Detect which cell encompasses the target text, then output its (x, y) center coordinate. 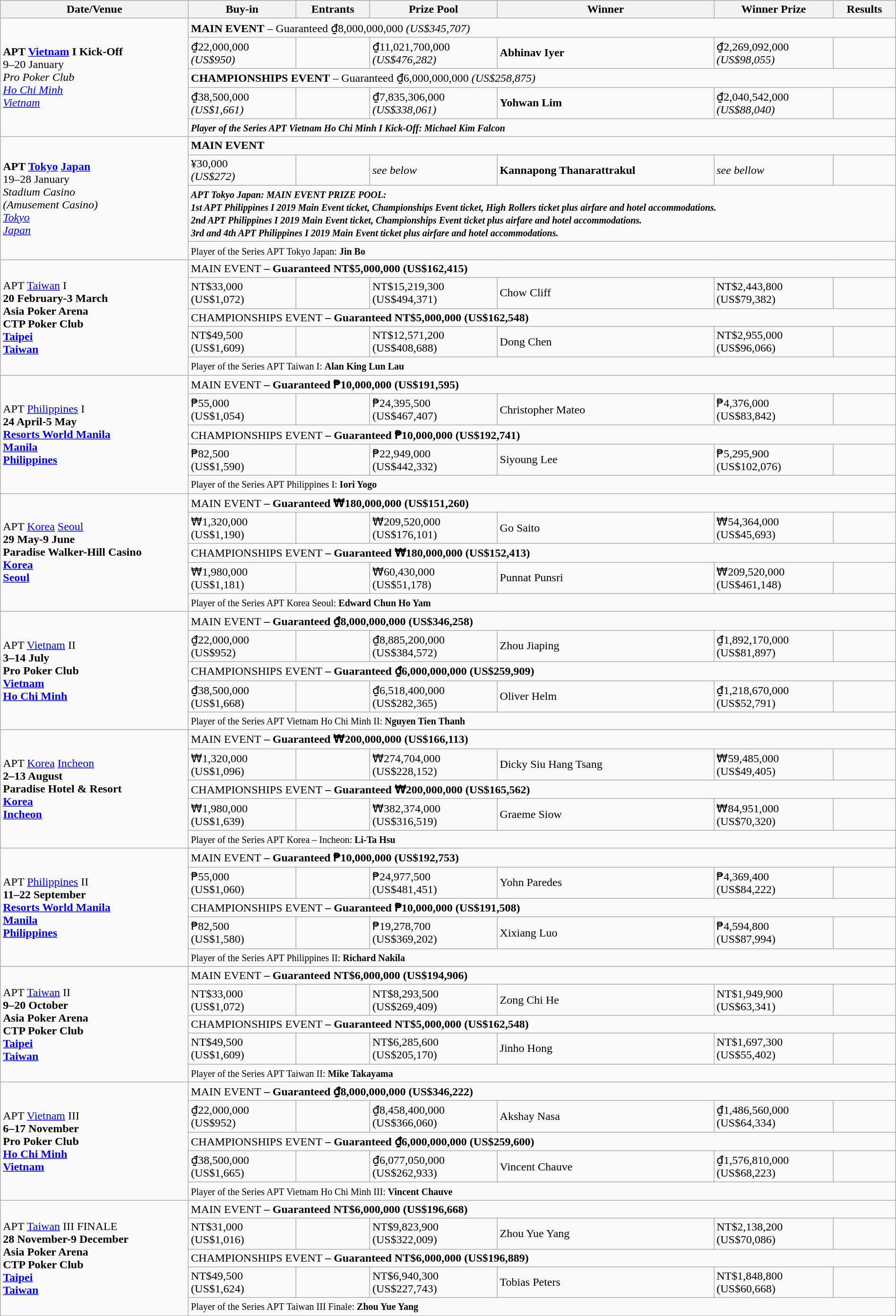
₱55,000(US$1,060) (242, 883)
Oliver Helm (606, 697)
CHAMPIONSHIPS EVENT – Guaranteed ₫6,000,000,000 (US$258,875) (543, 78)
₫38,500,000(US$1,665) (242, 1166)
Player of the Series APT Philippines I: Iori Yogo (543, 484)
NT$1,697,300(US$55,402) (774, 1048)
₩84,951,000(US$70,320) (774, 815)
NT$2,138,200(US$70,086) (774, 1233)
Player of the Series APT Taiwan III Finale: Zhou Yue Yang (543, 1307)
₱5,295,900(US$102,076) (774, 459)
MAIN EVENT – Guaranteed NT$6,000,000 (US$196,668) (543, 1209)
APT Taiwan II9–20 OctoberAsia Poker ArenaCTP Poker ClubTaipeiTaiwan (95, 1024)
CHAMPIONSHIPS EVENT – Guaranteed ₫6,000,000,000 (US$259,909) (543, 671)
₫6,077,050,000(US$262,933) (433, 1166)
Xixiang Luo (606, 933)
₩209,520,000(US$461,148) (774, 578)
¥30,000(US$272) (242, 170)
₱4,594,800(US$87,994) (774, 933)
₫8,885,200,000(US$384,572) (433, 646)
Zhou Yue Yang (606, 1233)
NT$2,443,800(US$79,382) (774, 293)
₱82,500(US$1,590) (242, 459)
Winner Prize (774, 9)
Abhinav Iyer (606, 53)
₱82,500(US$1,580) (242, 933)
Akshay Nasa (606, 1116)
₫22,000,000(US$950) (242, 53)
MAIN EVENT – Guaranteed NT$6,000,000 (US$194,906) (543, 975)
see bellow (774, 170)
Vincent Chauve (606, 1166)
₱4,369,400(US$84,222) (774, 883)
₫1,892,170,000(US$81,897) (774, 646)
MAIN EVENT – Guaranteed ₱10,000,000 (US$191,595) (543, 385)
MAIN EVENT – Guaranteed ₩180,000,000 (US$151,260) (543, 503)
NT$1,848,800(US$60,668) (774, 1282)
APT Tokyo Japan19–28 JanuaryStadium Casino(Amusement Casino)TokyoJapan (95, 198)
Entrants (333, 9)
CHAMPIONSHIPS EVENT – Guaranteed NT$6,000,000 (US$196,889) (543, 1258)
Player of the Series APT Korea – Incheon: Li-Ta Hsu (543, 839)
₩60,430,000(US$51,178) (433, 578)
Player of the Series APT Tokyo Japan: Jin Bo (543, 250)
APT Vietnam II3–14 JulyPro Poker ClubVietnamHo Chi Minh (95, 671)
Player of the Series APT Vietnam Ho Chi Minh III: Vincent Chauve (543, 1191)
MAIN EVENT – Guaranteed ₫8,000,000,000 (US$345,707) (543, 28)
APT Philippines II11–22 SeptemberResorts World ManilaManilaPhilippines (95, 907)
Prize Pool (433, 9)
NT$15,219,300(US$494,371) (433, 293)
Graeme Siow (606, 815)
CHAMPIONSHIPS EVENT – Guaranteed ₩180,000,000 (US$152,413) (543, 553)
NT$2,955,000(US$96,066) (774, 342)
₩59,485,000(US$49,405) (774, 765)
see below (433, 170)
Winner (606, 9)
₩1,980,000(US$1,639) (242, 815)
MAIN EVENT – Guaranteed ₩200,000,000 (US$166,113) (543, 740)
NT$6,940,300(US$227,743) (433, 1282)
₫8,458,400,000(US$366,060) (433, 1116)
Player of the Series APT Korea Seoul: Edward Chun Ho Yam (543, 602)
Yohwan Lim (606, 103)
NT$49,500(US$1,624) (242, 1282)
₫6,518,400,000(US$282,365) (433, 697)
₫1,486,560,000(US$64,334) (774, 1116)
Buy-in (242, 9)
APT Vietnam I Kick-Off9–20 JanuaryPro Poker ClubHo Chi MinhVietnam (95, 77)
Player of the Series APT Taiwan I: Alan King Lun Lau (543, 366)
₫38,500,000(US$1,668) (242, 697)
Zong Chi He (606, 1000)
Christopher Mateo (606, 409)
₫2,269,092,000(US$98,055) (774, 53)
CHAMPIONSHIPS EVENT – Guaranteed ₩200,000,000 (US$165,562) (543, 790)
₱55,000(US$1,054) (242, 409)
Player of the Series APT Vietnam Ho Chi Minh II: Nguyen Tien Thanh (543, 721)
Player of the Series APT Philippines II: Richard Nakila (543, 957)
NT$6,285,600(US$205,170) (433, 1048)
₱19,278,700(US$369,202) (433, 933)
Zhou Jiaping (606, 646)
₩54,364,000(US$45,693) (774, 528)
Results (864, 9)
Chow Cliff (606, 293)
Punnat Punsri (606, 578)
₱4,376,000(US$83,842) (774, 409)
₫1,576,810,000(US$68,223) (774, 1166)
Yohn Paredes (606, 883)
NT$8,293,500(US$269,409) (433, 1000)
Date/Venue (95, 9)
₩382,374,000(US$316,519) (433, 815)
Siyoung Lee (606, 459)
APT Taiwan I20 February-3 MarchAsia Poker ArenaCTP Poker ClubTaipeiTaiwan (95, 317)
MAIN EVENT – Guaranteed ₫8,000,000,000 (US$346,258) (543, 621)
Dicky Siu Hang Tsang (606, 765)
MAIN EVENT – Guaranteed ₫8,000,000,000 (US$346,222) (543, 1092)
₩1,980,000(US$1,181) (242, 578)
Dong Chen (606, 342)
₩209,520,000(US$176,101) (433, 528)
NT$1,949,900(US$63,341) (774, 1000)
₩274,704,000(US$228,152) (433, 765)
MAIN EVENT – Guaranteed ₱10,000,000 (US$192,753) (543, 858)
NT$9,823,900(US$322,009) (433, 1233)
₫11,021,700,000(US$476,282) (433, 53)
NT$31,000(US$1,016) (242, 1233)
Player of the Series APT Taiwan II: Mike Takayama (543, 1073)
APT Taiwan III FINALE28 November-9 DecemberAsia Poker ArenaCTP Poker ClubTaipeiTaiwan (95, 1258)
₱22,949,000(US$442,332) (433, 459)
₫2,040,542,000(US$88,040) (774, 103)
Player of the Series APT Vietnam Ho Chi Minh I Kick-Off: Michael Kim Falcon (543, 128)
Jinho Hong (606, 1048)
NT$12,571,200(US$408,688) (433, 342)
₫38,500,000(US$1,661) (242, 103)
APT Korea Seoul29 May-9 JuneParadise Walker-Hill CasinoKoreaSeoul (95, 552)
MAIN EVENT (543, 146)
₱24,395,500(US$467,407) (433, 409)
MAIN EVENT – Guaranteed NT$5,000,000 (US$162,415) (543, 268)
CHAMPIONSHIPS EVENT – Guaranteed ₱10,000,000 (US$192,741) (543, 435)
₱24,977,500(US$481,451) (433, 883)
Go Saito (606, 528)
Tobias Peters (606, 1282)
CHAMPIONSHIPS EVENT – Guaranteed ₱10,000,000 (US$191,508) (543, 908)
₫7,835,306,000(US$338,061) (433, 103)
APT Korea Incheon2–13 AugustParadise Hotel & ResortKoreaIncheon (95, 789)
₫1,218,670,000(US$52,791) (774, 697)
CHAMPIONSHIPS EVENT – Guaranteed ₫6,000,000,000 (US$259,600) (543, 1142)
Kannapong Thanarattrakul (606, 170)
APT Vietnam III6–17 NovemberPro Poker ClubHo Chi MinhVietnam (95, 1141)
APT Philippines I24 April-5 MayResorts World ManilaManilaPhilippines (95, 434)
₩1,320,000(US$1,190) (242, 528)
₩1,320,000(US$1,096) (242, 765)
